Search for the cell housing the specified text and yield its (x, y) center coordinate. 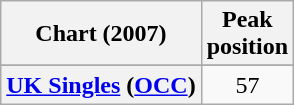
UK Singles (OCC) (101, 85)
57 (247, 85)
Peakposition (247, 34)
Chart (2007) (101, 34)
